Output the (X, Y) coordinate of the center of the cell containing the given text.  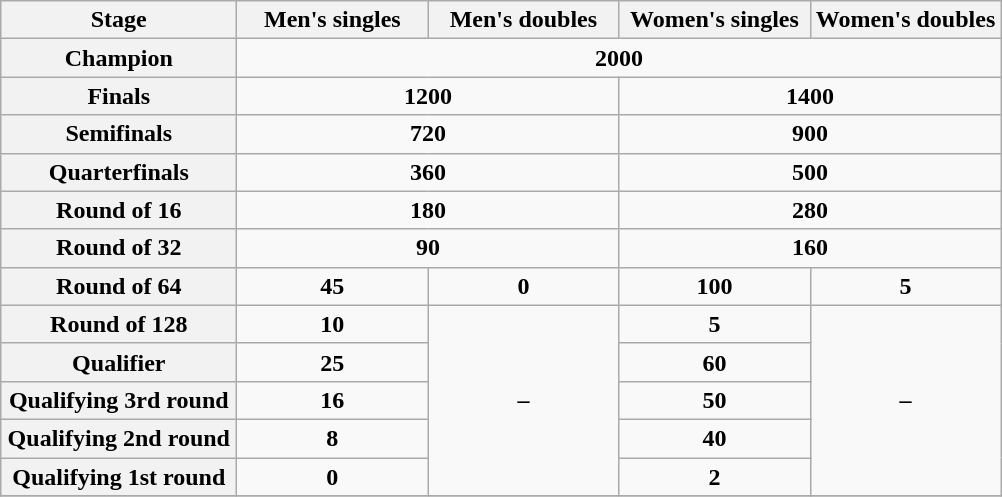
Round of 64 (119, 286)
180 (428, 210)
Finals (119, 96)
8 (332, 438)
Round of 16 (119, 210)
Qualifying 2nd round (119, 438)
90 (428, 248)
45 (332, 286)
720 (428, 134)
900 (810, 134)
360 (428, 172)
100 (714, 286)
25 (332, 362)
60 (714, 362)
Men's singles (332, 20)
1400 (810, 96)
2 (714, 477)
Women's doubles (906, 20)
160 (810, 248)
Round of 128 (119, 324)
Men's doubles (524, 20)
40 (714, 438)
280 (810, 210)
500 (810, 172)
Quarterfinals (119, 172)
Women's singles (714, 20)
10 (332, 324)
Qualifying 1st round (119, 477)
Qualifier (119, 362)
Stage (119, 20)
16 (332, 400)
2000 (619, 58)
50 (714, 400)
Round of 32 (119, 248)
Semifinals (119, 134)
1200 (428, 96)
Champion (119, 58)
Qualifying 3rd round (119, 400)
